Return [X, Y] of the center of cell containing provided text 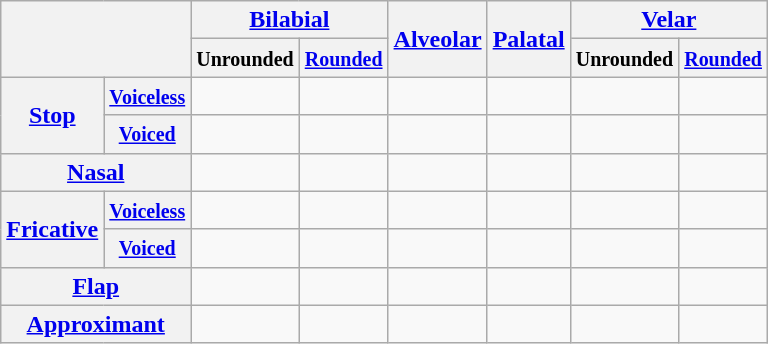
Bilabial [290, 20]
Palatal [528, 39]
Approximant [96, 324]
Alveolar [438, 39]
Nasal [96, 172]
Stop [52, 115]
Velar [668, 20]
Flap [96, 286]
Fricative [52, 229]
